From the cell containing the given text, extract its center point as [x, y] coordinate. 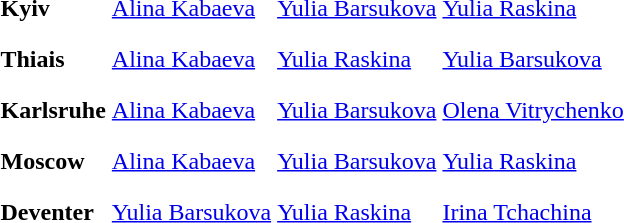
Yulia Raskina [357, 59]
